Return the [x, y] coordinate for the center point of the cell that contains the specified text.  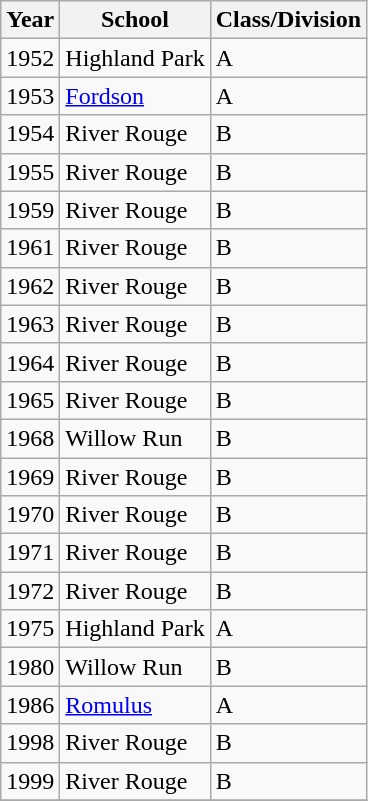
1963 [30, 324]
1954 [30, 134]
1955 [30, 172]
1969 [30, 477]
1952 [30, 58]
1972 [30, 591]
Fordson [135, 96]
1962 [30, 286]
1961 [30, 248]
1953 [30, 96]
Romulus [135, 705]
1964 [30, 362]
1968 [30, 438]
School [135, 20]
1971 [30, 553]
1965 [30, 400]
1959 [30, 210]
1999 [30, 781]
1986 [30, 705]
1998 [30, 743]
1970 [30, 515]
1975 [30, 629]
Year [30, 20]
Class/Division [288, 20]
1980 [30, 667]
